Capture the cell that displays the provided text and extract its [x, y] central coordinate. 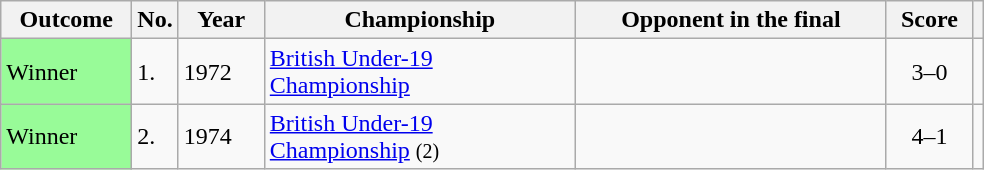
1. [155, 72]
No. [155, 20]
3–0 [929, 72]
British Under-19 Championship [420, 72]
2. [155, 136]
1974 [221, 136]
Opponent in the final [730, 20]
Championship [420, 20]
Year [221, 20]
Score [929, 20]
British Under-19 Championship (2) [420, 136]
1972 [221, 72]
4–1 [929, 136]
Outcome [66, 20]
